From the cell containing the given text, extract its center point as (x, y) coordinate. 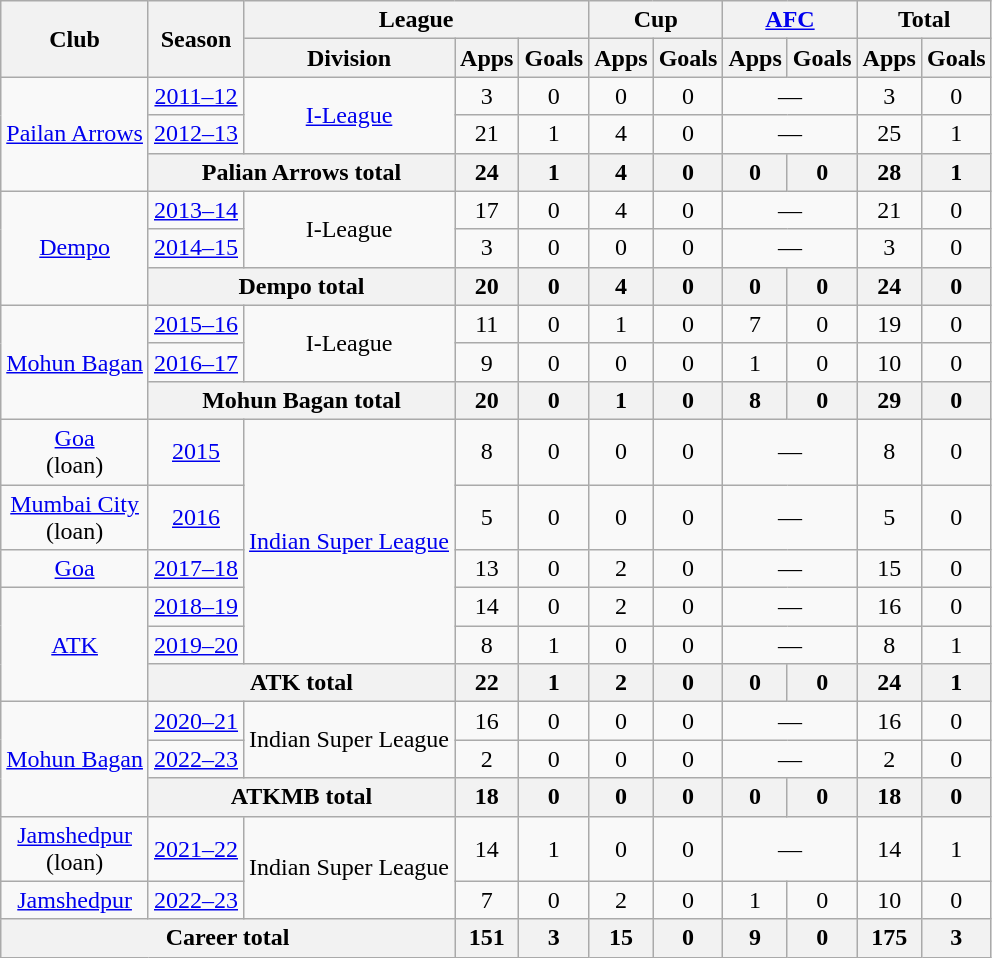
Dempo (75, 248)
2018–19 (196, 607)
22 (487, 683)
Goa (loan) (75, 452)
13 (487, 569)
2017–18 (196, 569)
2019–20 (196, 645)
28 (889, 172)
Division (350, 58)
2021–22 (196, 848)
2013–14 (196, 210)
2016–17 (196, 362)
2015 (196, 452)
29 (889, 400)
ATK (75, 645)
175 (889, 938)
Mumbai City (loan) (75, 516)
Palian Arrows total (301, 172)
2020–21 (196, 721)
2014–15 (196, 248)
2011–12 (196, 96)
Club (75, 39)
Jamshedpur (loan) (75, 848)
2015–16 (196, 324)
2012–13 (196, 134)
Dempo total (301, 286)
Jamshedpur (75, 900)
Career total (228, 938)
25 (889, 134)
Cup (656, 20)
Mohun Bagan total (301, 400)
ATK total (301, 683)
151 (487, 938)
Goa (75, 569)
2016 (196, 516)
Total (924, 20)
17 (487, 210)
League (416, 20)
19 (889, 324)
ATKMB total (301, 797)
11 (487, 324)
Season (196, 39)
Pailan Arrows (75, 134)
AFC (790, 20)
